Return [x, y] of the center of cell containing provided text 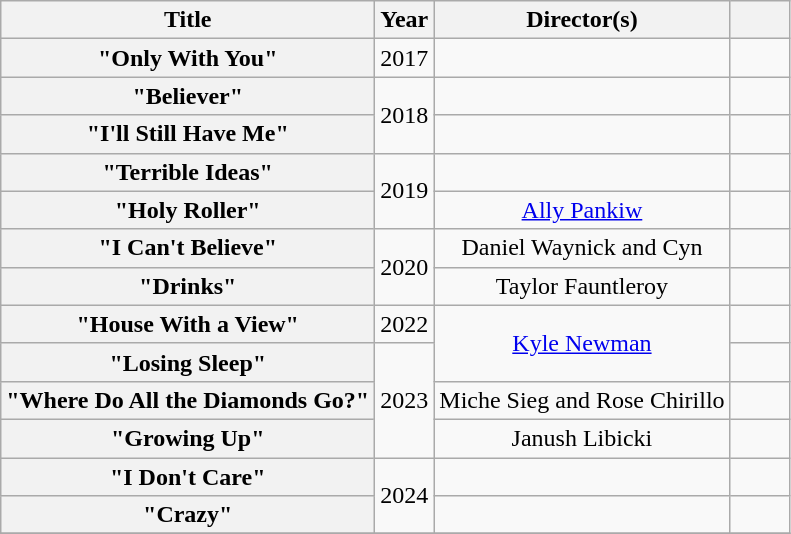
"House With a View" [188, 324]
Taylor Fauntleroy [582, 286]
Daniel Waynick and Cyn [582, 248]
2023 [404, 400]
"Growing Up" [188, 438]
Miche Sieg and Rose Chirillo [582, 400]
Year [404, 20]
Janush Libicki [582, 438]
"I'll Still Have Me" [188, 134]
"Believer" [188, 96]
2018 [404, 115]
"Where Do All the Diamonds Go?" [188, 400]
2019 [404, 191]
2022 [404, 324]
Director(s) [582, 20]
"Drinks" [188, 286]
"I Don't Care" [188, 477]
"Losing Sleep" [188, 362]
"Terrible Ideas" [188, 172]
2020 [404, 267]
"Crazy" [188, 515]
"Only With You" [188, 58]
"I Can't Believe" [188, 248]
2017 [404, 58]
Kyle Newman [582, 343]
"Holy Roller" [188, 210]
Ally Pankiw [582, 210]
2024 [404, 496]
Title [188, 20]
